For the text-containing cell, return its midpoint in [x, y] coordinate format. 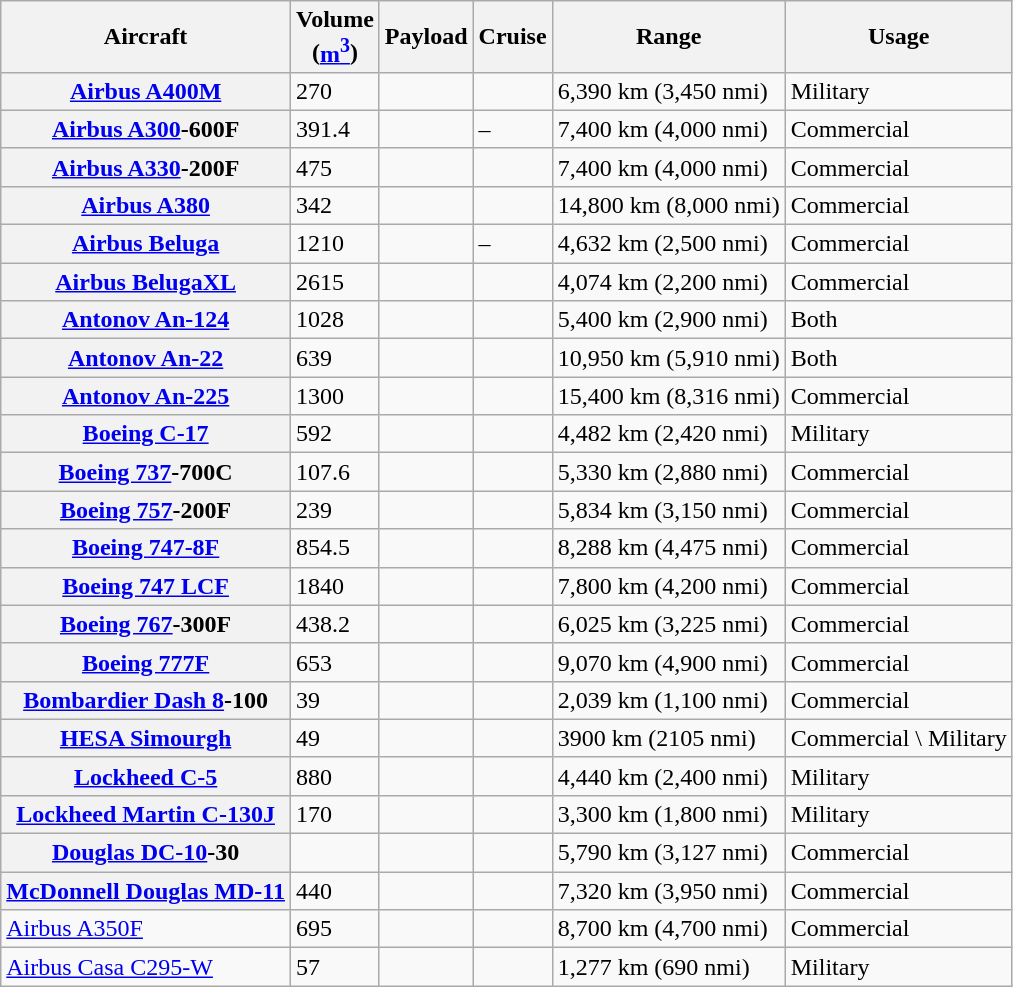
5,790 km (3,127 nmi) [668, 853]
4,482 km (2,420 nmi) [668, 434]
15,400 km (8,316 nmi) [668, 396]
4,632 km (2,500 nmi) [668, 244]
653 [334, 662]
854.5 [334, 548]
Bombardier Dash 8-100 [146, 700]
Airbus A330-200F [146, 167]
438.2 [334, 624]
270 [334, 91]
1210 [334, 244]
Antonov An-124 [146, 320]
Boeing 777F [146, 662]
Airbus A400M [146, 91]
5,330 km (2,880 nmi) [668, 472]
Antonov An-22 [146, 358]
342 [334, 205]
1300 [334, 396]
Douglas DC-10-30 [146, 853]
2615 [334, 282]
391.4 [334, 129]
Boeing 737-700C [146, 472]
239 [334, 510]
440 [334, 891]
Airbus A300-600F [146, 129]
1840 [334, 586]
170 [334, 814]
Airbus A350F [146, 929]
8,288 km (4,475 nmi) [668, 548]
Airbus BelugaXL [146, 282]
639 [334, 358]
Boeing 757-200F [146, 510]
2,039 km (1,100 nmi) [668, 700]
Boeing 747-8F [146, 548]
10,950 km (5,910 nmi) [668, 358]
Boeing 767-300F [146, 624]
49 [334, 738]
5,834 km (3,150 nmi) [668, 510]
Antonov An-225 [146, 396]
1,277 km (690 nmi) [668, 967]
Aircraft [146, 37]
Payload [426, 37]
57 [334, 967]
3900 km (2105 nmi) [668, 738]
Commercial \ Military [898, 738]
4,074 km (2,200 nmi) [668, 282]
1028 [334, 320]
9,070 km (4,900 nmi) [668, 662]
14,800 km (8,000 nmi) [668, 205]
Boeing C-17 [146, 434]
Airbus A380 [146, 205]
5,400 km (2,900 nmi) [668, 320]
475 [334, 167]
7,800 km (4,200 nmi) [668, 586]
Airbus Casa C295-W [146, 967]
Lockheed C-5 [146, 776]
Range [668, 37]
3,300 km (1,800 nmi) [668, 814]
Volume(m3) [334, 37]
8,700 km (4,700 nmi) [668, 929]
592 [334, 434]
McDonnell Douglas MD-11 [146, 891]
880 [334, 776]
107.6 [334, 472]
695 [334, 929]
6,025 km (3,225 nmi) [668, 624]
Usage [898, 37]
Airbus Beluga [146, 244]
Lockheed Martin C-130J [146, 814]
4,440 km (2,400 nmi) [668, 776]
7,320 km (3,950 nmi) [668, 891]
Boeing 747 LCF [146, 586]
HESA Simourgh [146, 738]
6,390 km (3,450 nmi) [668, 91]
39 [334, 700]
Cruise [512, 37]
